Output the (X, Y) coordinate of the center of the cell containing the given text.  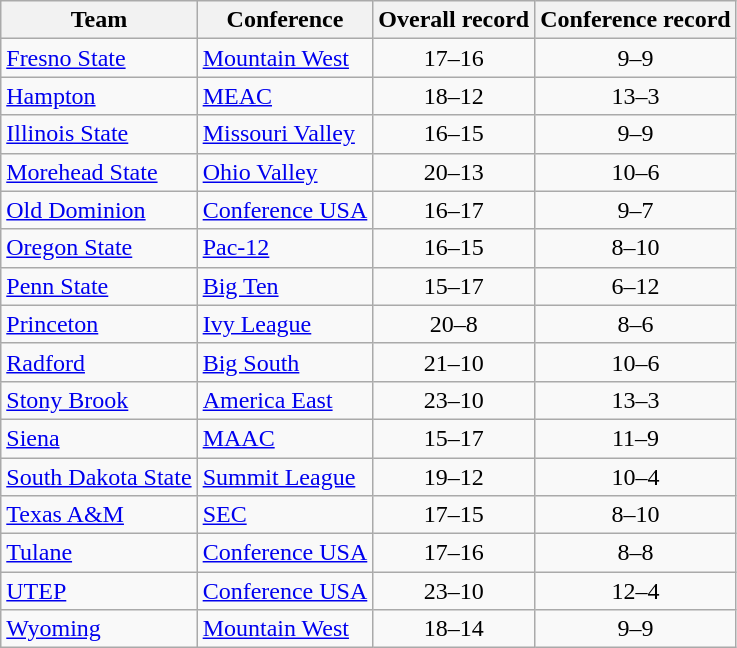
Big South (285, 362)
Summit League (285, 477)
Conference (285, 20)
UTEP (99, 591)
20–8 (454, 324)
MAAC (285, 438)
South Dakota State (99, 477)
Conference record (636, 20)
SEC (285, 515)
18–12 (454, 96)
8–6 (636, 324)
21–10 (454, 362)
Big Ten (285, 286)
Siena (99, 438)
Illinois State (99, 134)
Penn State (99, 286)
9–7 (636, 210)
12–4 (636, 591)
11–9 (636, 438)
Tulane (99, 553)
Oregon State (99, 248)
Princeton (99, 324)
Overall record (454, 20)
MEAC (285, 96)
Radford (99, 362)
Missouri Valley (285, 134)
Ivy League (285, 324)
10–4 (636, 477)
Wyoming (99, 629)
Morehead State (99, 172)
16–17 (454, 210)
20–13 (454, 172)
Hampton (99, 96)
18–14 (454, 629)
America East (285, 400)
Old Dominion (99, 210)
Fresno State (99, 58)
Team (99, 20)
17–15 (454, 515)
8–8 (636, 553)
Ohio Valley (285, 172)
6–12 (636, 286)
19–12 (454, 477)
Pac-12 (285, 248)
Stony Brook (99, 400)
Texas A&M (99, 515)
